Detect which cell encompasses the target text, then output its [X, Y] center coordinate. 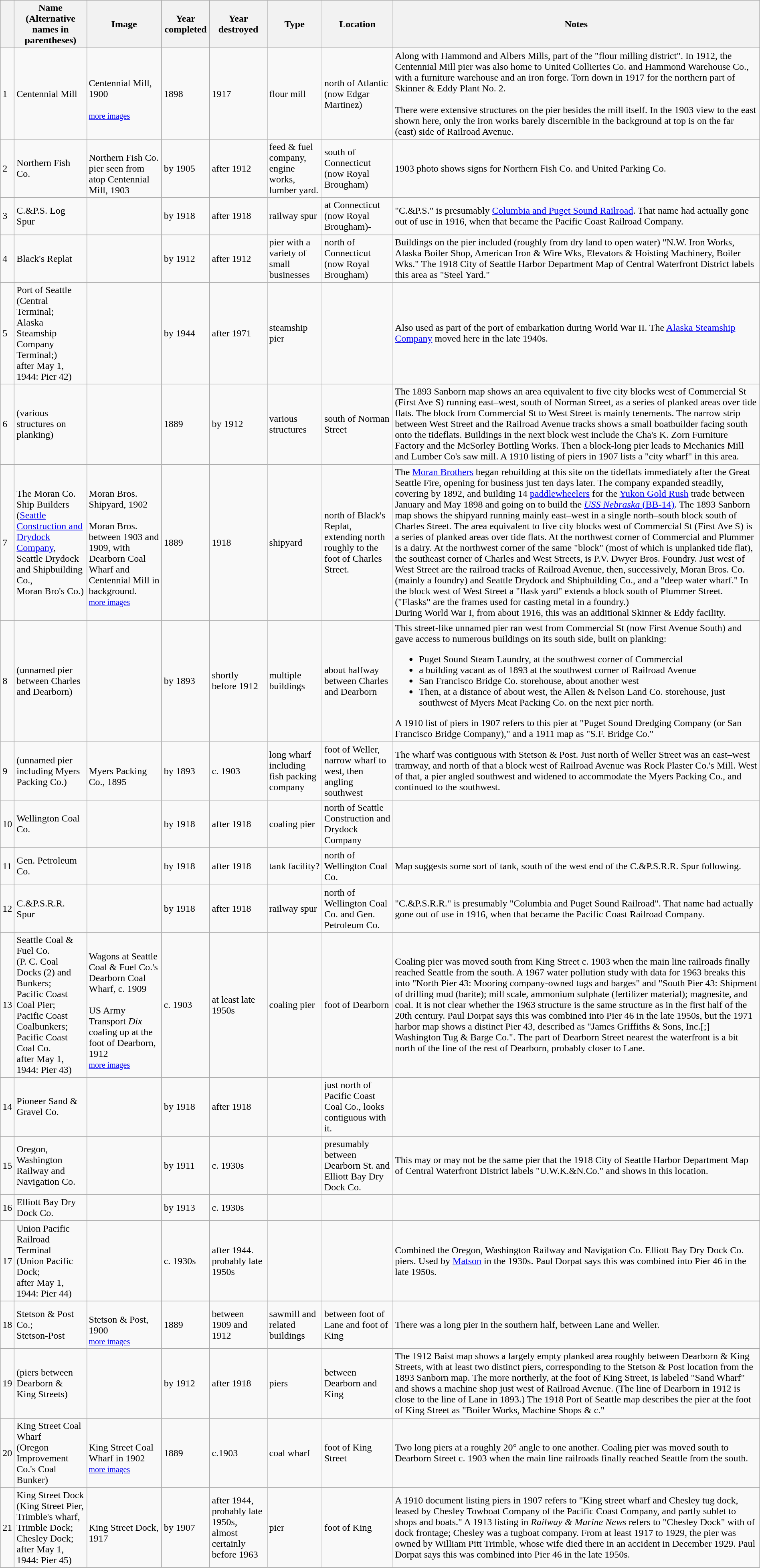
Notes [576, 24]
various structures [294, 424]
north of Wellington Coal Co. [357, 866]
shortly before 1912 [238, 681]
pier [294, 1528]
north of Black's Replat, extending north roughly to the foot of Charles Street. [357, 542]
C.&P.S. Log Spur [51, 216]
piers [294, 1383]
sawmill and related buildings [294, 1325]
Type [294, 24]
Map suggests some sort of tank, south of the west end of the C.&P.S.R.R. Spur following. [576, 866]
between 1909 and 1912 [238, 1325]
between foot of Lane and foot of King [357, 1325]
about halfway between Charles and Dearborn [357, 681]
19 [7, 1383]
Location [357, 24]
Moran Bros. Shipyard, 1902Moran Bros. between 1903 and 1909, with Dearborn Coal Wharf and Centennial Mill in background.more images [124, 542]
1 [7, 94]
Wellington Coal Co. [51, 823]
7 [7, 542]
Myers Packing Co., 1895 [124, 771]
Year destroyed [238, 24]
south of Connecticut (now Royal Brougham) [357, 168]
15 [7, 1165]
between Dearborn and King [357, 1383]
6 [7, 424]
by 1905 [186, 168]
by 1907 [186, 1528]
9 [7, 771]
12 [7, 908]
north of Seattle Construction and Drydock Company [357, 823]
c.1903 [238, 1453]
multiple buildings [294, 681]
feed & fuel company, engine works, lumber yard. [294, 168]
north of Wellington Coal Co. and Gen. Petroleum Co. [357, 908]
Name(Alternative names in parentheses) [51, 24]
after 1944. probably late 1950s [238, 1261]
Elliott Bay Dry Dock Co. [51, 1208]
by 1913 [186, 1208]
21 [7, 1528]
after 1944, probably late 1950s, almost certainly before 1963 [238, 1528]
Northern Fish Co. [51, 168]
flour mill [294, 94]
at Connecticut (now Royal Brougham)- [357, 216]
King Street Dock(King Street Pier, Trimble's wharf, Trimble Dock; Chesley Dock;after May 1, 1944: Pier 45) [51, 1528]
Union Pacific Railroad Terminal(Union Pacific Dock;after May 1, 1944: Pier 44) [51, 1261]
Also used as part of the port of embarkation during World War II. The Alaska Steamship Company moved here in the late 1940s. [576, 333]
Stetson & Post, 1900more images [124, 1325]
foot of King [357, 1528]
north of Connecticut (now Royal Brougham) [357, 258]
shipyard [294, 542]
pier with a variety of small businesses [294, 258]
C.&P.S.R.R. Spur [51, 908]
King Street Coal Wharf(Oregon Improvement Co.'s Coal Bunker) [51, 1453]
Port of Seattle(Central Terminal;Alaska Steamship Company Terminal;)after May 1, 1944: Pier 42) [51, 333]
Northern Fish Co. pier seen from atop Centennial Mill, 1903 [124, 168]
(piers between Dearborn & King Streets) [51, 1383]
1903 photo shows signs for Northern Fish Co. and United Parking Co. [576, 168]
13 [7, 1005]
Wagons at Seattle Coal & Fuel Co.'s Dearborn Coal Wharf, c. 1909US Army Transport Dix coaling up at the foot of Dearborn, 1912more images [124, 1005]
4 [7, 258]
(various structures on planking) [51, 424]
presumably between Dearborn St. and Elliott Bay Dry Dock Co. [357, 1165]
Black's Replat [51, 258]
Oregon, Washington Railway and Navigation Co. [51, 1165]
by 1911 [186, 1165]
long wharf including fish packing company [294, 771]
The Moran Co. Ship Builders (Seattle Construction and Drydock Company,Seattle Drydock and Shipbuilding Co.,Moran Bro's Co.) [51, 542]
Year completed [186, 24]
steamship pier [294, 333]
14 [7, 1107]
King Street Coal Wharf in 1902more images [124, 1453]
Stetson & Post Co.;Stetson-Post [51, 1325]
Centennial Mill, 1900more images [124, 94]
3 [7, 216]
foot of Weller, narrow wharf to west, then angling southwest [357, 771]
1917 [238, 94]
(unnamed pier including Myers Packing Co.) [51, 771]
Image [124, 24]
at least late 1950s [238, 1005]
2 [7, 168]
20 [7, 1453]
King Street Dock, 1917 [124, 1528]
18 [7, 1325]
north of Atlantic (now Edgar Martinez) [357, 94]
5 [7, 333]
8 [7, 681]
10 [7, 823]
There was a long pier in the southern half, between Lane and Weller. [576, 1325]
foot of Dearborn [357, 1005]
coal wharf [294, 1453]
south of Norman Street [357, 424]
by 1944 [186, 333]
16 [7, 1208]
foot of King Street [357, 1453]
tank facility? [294, 866]
17 [7, 1261]
1918 [238, 542]
11 [7, 866]
just north of Pacific Coast Coal Co., looks contiguous with it. [357, 1107]
(unnamed pier between Charles and Dearborn) [51, 681]
Pioneer Sand & Gravel Co. [51, 1107]
Gen. Petroleum Co. [51, 866]
after 1971 [238, 333]
1898 [186, 94]
Centennial Mill [51, 94]
